Locate the cell with the specified text and output its (x, y) center coordinate. 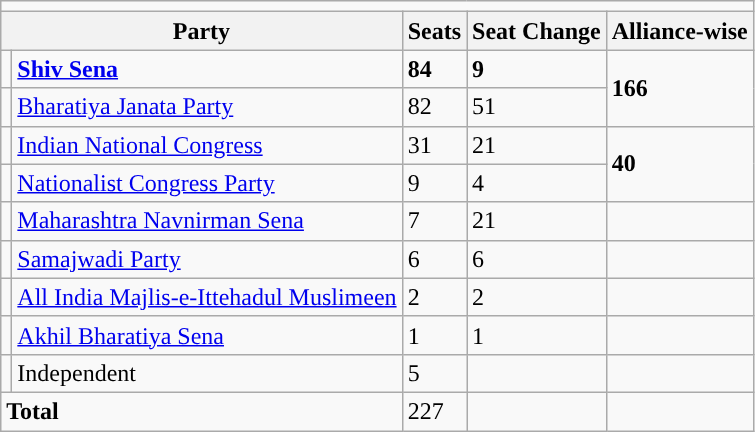
4 (537, 183)
Maharashtra Navnirman Sena (207, 221)
Total (202, 411)
7 (434, 221)
Akhil Bharatiya Sena (207, 335)
Shiv Sena (207, 69)
227 (434, 411)
All India Majlis-e-Ittehadul Muslimeen (207, 297)
166 (680, 88)
Seats (434, 31)
40 (680, 164)
31 (434, 145)
Alliance-wise (680, 31)
Indian National Congress (207, 145)
5 (434, 373)
84 (434, 69)
51 (537, 107)
Seat Change (537, 31)
82 (434, 107)
Party (202, 31)
Samajwadi Party (207, 259)
Independent (207, 373)
Nationalist Congress Party (207, 183)
Bharatiya Janata Party (207, 107)
